Find where the given text appears and provide that cell's center as [x, y] coordinate. 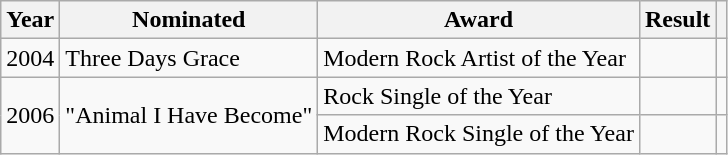
Rock Single of the Year [479, 96]
Modern Rock Artist of the Year [479, 58]
Result [677, 20]
"Animal I Have Become" [189, 115]
2004 [30, 58]
Award [479, 20]
Three Days Grace [189, 58]
2006 [30, 115]
Year [30, 20]
Nominated [189, 20]
Modern Rock Single of the Year [479, 134]
